Locate the cell with the specified text and output its (x, y) center coordinate. 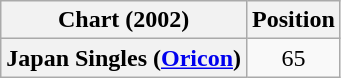
Chart (2002) (124, 20)
Japan Singles (Oricon) (124, 58)
65 (294, 58)
Position (294, 20)
